Output the [X, Y] coordinate of the center of the cell containing the given text.  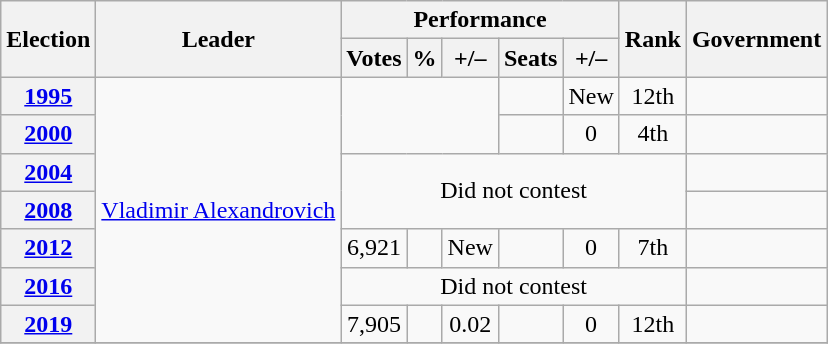
2012 [48, 248]
7,905 [374, 324]
Performance [480, 20]
% [424, 58]
Seats [530, 58]
1995 [48, 96]
Leader [218, 39]
2016 [48, 286]
Election [48, 39]
7th [652, 248]
2019 [48, 324]
Vladimir Alexandrovich [218, 210]
Government [756, 39]
2000 [48, 134]
2008 [48, 210]
Votes [374, 58]
0.02 [470, 324]
4th [652, 134]
2004 [48, 172]
Rank [652, 39]
6,921 [374, 248]
